Capture the cell that displays the provided text and extract its (X, Y) central coordinate. 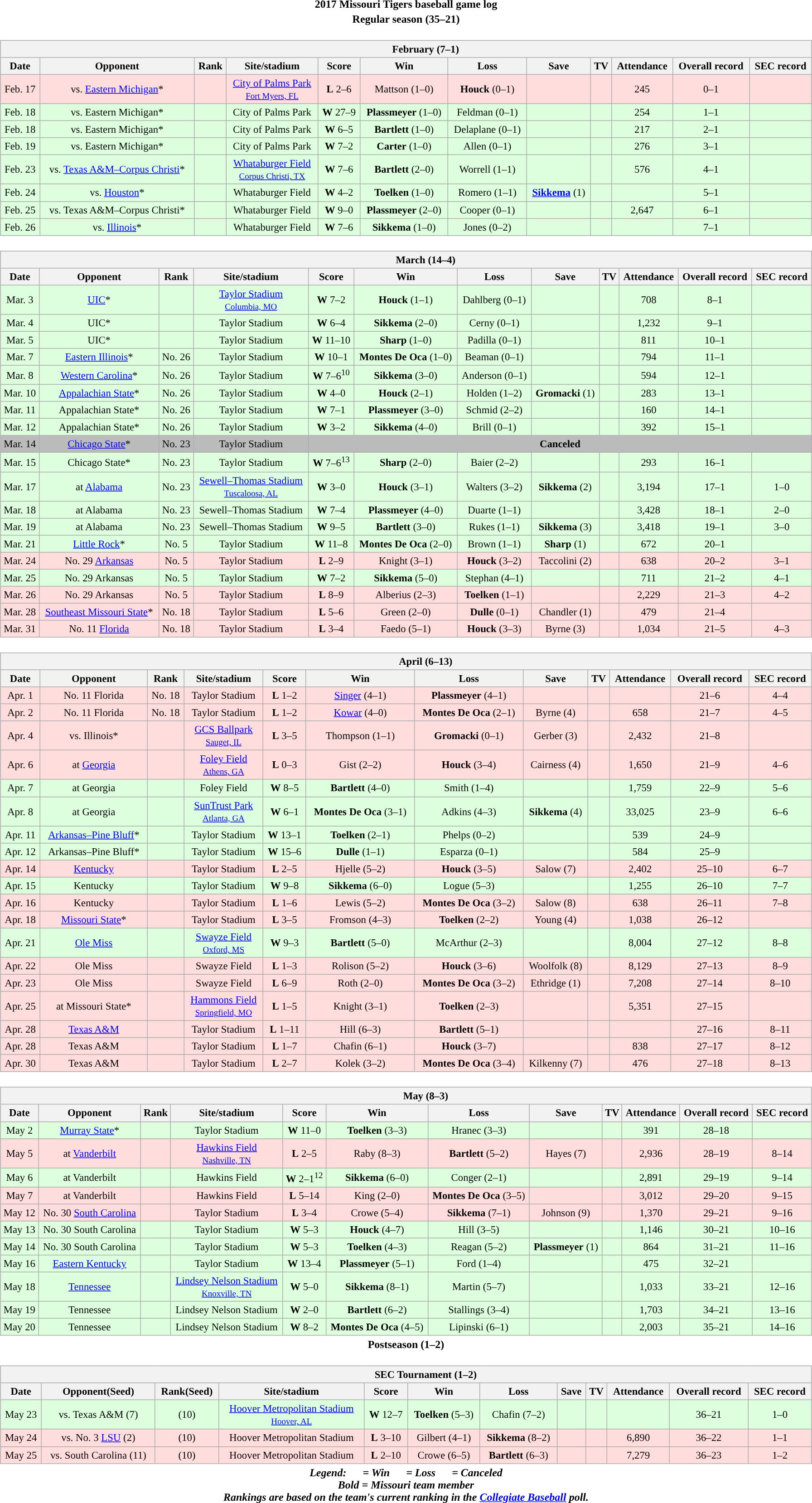
Carter (1–0) (404, 146)
Bartlett (1–0) (404, 130)
Toelken (2–3) (469, 1006)
Brill (0–1) (494, 427)
Feb. 25 (20, 210)
Cairness (4) (556, 765)
594 (649, 375)
Conger (2–1) (478, 1177)
29–20 (716, 1195)
L 2–9 (332, 561)
1,370 (651, 1213)
May 18 (19, 1287)
3,194 (649, 487)
584 (640, 851)
Rukes (1–1) (494, 527)
Sikkema (4) (556, 811)
W 6–5 (339, 130)
1,703 (651, 1310)
Whataburger FieldCorpus Christi, TX (272, 169)
Southeast Missouri State* (99, 612)
Byrne (3) (565, 629)
3,428 (649, 510)
6–6 (780, 811)
Toelken (3–3) (377, 1130)
4–5 (780, 713)
W 5–0 (304, 1287)
8–8 (780, 942)
L 3–10 (386, 1438)
W 7–1 (332, 410)
Montes De Oca (1–0) (406, 357)
May 12 (19, 1213)
Apr. 30 (20, 1063)
Houck (3–1) (406, 487)
Missouri State* (94, 920)
27–17 (710, 1046)
Feb. 19 (20, 146)
Brown (1–1) (494, 544)
16–1 (715, 462)
30–21 (716, 1230)
3,012 (651, 1195)
Plassmeyer (1–0) (404, 112)
Stallings (3–4) (478, 1310)
Plassmeyer (2–0) (404, 210)
Sharp (1–0) (406, 340)
11–1 (715, 357)
Fromson (4–3) (360, 920)
Toelken (5–3) (444, 1415)
8–13 (780, 1063)
W 7–613 (332, 462)
Swayze FieldOxford, MS (224, 942)
Martin (5–7) (478, 1287)
20–2 (715, 561)
672 (649, 544)
Holden (1–2) (494, 393)
Houck (3–4) (469, 765)
Mar. 15 (20, 462)
W 7–610 (332, 375)
W 3–2 (332, 427)
Montes De Oca (2–1) (469, 713)
W 13–1 (285, 835)
Kowar (4–0) (360, 713)
Sikkema (8–1) (377, 1287)
5–1 (710, 193)
Schmid (2–2) (494, 410)
W 15–6 (285, 851)
Ethridge (1) (556, 983)
8–10 (780, 983)
Montes De Oca (2–0) (406, 544)
Padilla (0–1) (494, 340)
27–15 (710, 1006)
Bartlett (5–1) (469, 1029)
2,891 (651, 1177)
May 13 (19, 1230)
1–2 (780, 1455)
May (8–3) (406, 1096)
7–7 (780, 885)
Apr. 25 (20, 1006)
Opponent(Seed) (99, 1392)
392 (649, 427)
5,351 (640, 1006)
Taylor StadiumColumbia, MO (251, 300)
L 1–11 (285, 1029)
Gist (2–2) (360, 765)
Sikkema (2) (565, 487)
Plassmeyer (4–1) (469, 696)
Rank(Seed) (187, 1392)
24–9 (710, 835)
McArthur (2–3) (469, 942)
29–19 (716, 1177)
Mar. 10 (20, 393)
Houck (3–3) (494, 629)
27–16 (710, 1029)
Toelken (2–1) (360, 835)
3–0 (782, 527)
Lewis (5–2) (360, 903)
Walters (3–2) (494, 487)
Hammons FieldSpringfield, MO (224, 1006)
Baier (2–2) (494, 462)
Toelken (1–0) (404, 193)
23–9 (710, 811)
at Missouri State* (94, 1006)
Houck (3–2) (494, 561)
W 7–4 (332, 510)
Foley FieldAthens, GA (224, 765)
Lindsey Nelson StadiumKnoxville, TN (227, 1287)
Worrell (1–1) (487, 169)
7,208 (640, 983)
Woolfolk (8) (556, 966)
Apr. 16 (20, 903)
GCS BallparkSauget, IL (224, 736)
Allen (0–1) (487, 146)
Hranec (3–3) (478, 1130)
1,232 (649, 323)
9–15 (782, 1195)
Hayes (7) (566, 1154)
Eastern Kentucky (90, 1264)
27–13 (710, 966)
21–7 (710, 713)
476 (640, 1063)
13–1 (715, 393)
9–14 (782, 1177)
Chandler (1) (565, 612)
Dulle (0–1) (494, 612)
9–1 (715, 323)
Mar. 5 (20, 340)
2,003 (651, 1327)
Murray State* (90, 1130)
21–5 (715, 629)
21–8 (710, 736)
4–3 (782, 629)
8–1 (715, 300)
May 16 (19, 1264)
276 (642, 146)
8–14 (782, 1154)
26–10 (710, 885)
Chafin (7–2) (518, 1415)
W 4–0 (332, 393)
Plassmeyer (5–1) (377, 1264)
Lipinski (6–1) (478, 1327)
L 0–3 (285, 765)
W 9–5 (332, 527)
L 2–7 (285, 1063)
Apr. 6 (20, 765)
Gilbert (4–1) (444, 1438)
2,229 (649, 595)
Feldman (0–1) (487, 112)
City of Palms ParkFort Myers, FL (272, 89)
Eastern Illinois* (99, 357)
21–9 (710, 765)
Bartlett (2–0) (404, 169)
L 5–14 (304, 1195)
Apr. 1 (20, 696)
vs. Houston* (117, 193)
5–6 (780, 788)
May 19 (19, 1310)
Hill (3–5) (478, 1230)
Plassmeyer (4–0) (406, 510)
4–2 (782, 595)
Mar. 28 (20, 612)
Sikkema (2–0) (406, 323)
W 12–7 (386, 1415)
March (14–4) (406, 260)
Apr. 14 (20, 869)
Mar. 8 (20, 375)
864 (651, 1247)
Mattson (1–0) (404, 89)
8–11 (780, 1029)
L 1–7 (285, 1046)
Toelken (4–3) (377, 1247)
31–21 (716, 1247)
Cooper (0–1) (487, 210)
Bartlett (5–2) (478, 1154)
8,004 (640, 942)
6–1 (710, 210)
Dahlberg (0–1) (494, 300)
Mar. 14 (20, 444)
Romero (1–1) (487, 193)
27–18 (710, 1063)
W 4–2 (339, 193)
Sikkema (3) (565, 527)
711 (649, 578)
Canceled (560, 444)
Alberius (2–3) (406, 595)
25–9 (710, 851)
Crowe (5–4) (377, 1213)
26–12 (710, 920)
Montes De Oca (4–5) (377, 1327)
vs. No. 3 LSU (2) (99, 1438)
February (7–1) (406, 49)
May 7 (19, 1195)
1,034 (649, 629)
Adkins (4–3) (469, 811)
Houck (0–1) (487, 89)
W 9–0 (339, 210)
2,936 (651, 1154)
Cerny (0–1) (494, 323)
7–8 (780, 903)
9–16 (782, 1213)
12–16 (782, 1287)
Apr. 8 (20, 811)
May 25 (21, 1455)
1,255 (640, 885)
22–9 (710, 788)
W 2–0 (304, 1310)
Mar. 26 (20, 595)
Montes De Oca (3–5) (478, 1195)
32–21 (716, 1264)
Mar. 24 (20, 561)
14–1 (715, 410)
Bartlett (3–0) (406, 527)
811 (649, 340)
Gromacki (0–1) (469, 736)
W 9–3 (285, 942)
Delaplane (0–1) (487, 130)
245 (642, 89)
Houck (4–7) (377, 1230)
L 1–6 (285, 903)
539 (640, 835)
Apr. 15 (20, 885)
Foley Field (224, 788)
576 (642, 169)
28–19 (716, 1154)
Apr. 23 (20, 983)
Bartlett (5–0) (360, 942)
Roth (2–0) (360, 983)
28–18 (716, 1130)
1,033 (651, 1287)
Apr. 21 (20, 942)
SEC Tournament (1–2) (406, 1375)
254 (642, 112)
Mar. 18 (20, 510)
Apr. 2 (20, 713)
Feb. 26 (20, 227)
May 20 (19, 1327)
21–6 (710, 696)
Kilkenny (7) (556, 1063)
Montes De Oca (3–4) (469, 1063)
475 (651, 1264)
1,146 (651, 1230)
1,038 (640, 920)
27–14 (710, 983)
3,418 (649, 527)
Apr. 22 (20, 966)
708 (649, 300)
Mar. 12 (20, 427)
W 11–0 (304, 1130)
10–16 (782, 1230)
Raby (8–3) (377, 1154)
Hoover Metropolitan StadiumHoover, AL (292, 1415)
217 (642, 130)
Feb. 17 (20, 89)
Sikkema (8–2) (518, 1438)
May 14 (19, 1247)
vs. South Carolina (11) (99, 1455)
10–1 (715, 340)
Houck (3–5) (469, 869)
27–12 (710, 942)
8,129 (640, 966)
Smith (1–4) (469, 788)
Apr. 11 (20, 835)
Salow (8) (556, 903)
Hill (6–3) (360, 1029)
26–11 (710, 903)
Western Carolina* (99, 375)
Sikkema (3–0) (406, 375)
Chafin (6–1) (360, 1046)
36–22 (709, 1438)
36–21 (709, 1415)
33–21 (716, 1287)
Mar. 19 (20, 527)
W 9–8 (285, 885)
6,890 (638, 1438)
Gerber (3) (556, 736)
Mar. 4 (20, 323)
Faedo (5–1) (406, 629)
Sewell–Thomas StadiumTuscaloosa, AL (251, 487)
Anderson (0–1) (494, 375)
12–1 (715, 375)
Houck (3–6) (469, 966)
L 2–10 (386, 1455)
W 3–0 (332, 487)
8–9 (780, 966)
391 (651, 1130)
25–10 (710, 869)
Plassmeyer (3–0) (406, 410)
1,759 (640, 788)
Mar. 31 (20, 629)
Esparza (0–1) (469, 851)
Beaman (0–1) (494, 357)
Reagan (5–2) (478, 1247)
2–0 (782, 510)
Plassmeyer (1) (566, 1247)
L 5–6 (332, 612)
838 (640, 1046)
2,402 (640, 869)
18–1 (715, 510)
Apr. 7 (20, 788)
Mar. 3 (20, 300)
Johnson (9) (566, 1213)
283 (649, 393)
7–1 (710, 227)
Sharp (2–0) (406, 462)
658 (640, 713)
6–7 (780, 869)
Jones (0–2) (487, 227)
Sikkema (1–0) (404, 227)
Logue (5–3) (469, 885)
Kolek (3–2) (360, 1063)
Mar. 25 (20, 578)
Mar. 11 (20, 410)
Apr. 18 (20, 920)
Dulle (1–1) (360, 851)
Houck (2–1) (406, 393)
Houck (3–7) (469, 1046)
L 8–9 (332, 595)
Stephan (4–1) (494, 578)
May 6 (19, 1177)
13–16 (782, 1310)
W 10–1 (332, 357)
794 (649, 357)
17–1 (715, 487)
W 13–4 (304, 1264)
L 6–9 (285, 983)
21–3 (715, 595)
Sikkema (1) (559, 193)
Byrne (4) (556, 713)
20–1 (715, 544)
Green (2–0) (406, 612)
34–21 (716, 1310)
Mar. 7 (20, 357)
Toelken (1–1) (494, 595)
7,279 (638, 1455)
4–6 (780, 765)
Phelps (0–2) (469, 835)
Mar. 21 (20, 544)
Thompson (1–1) (360, 736)
36–23 (709, 1455)
King (2–0) (377, 1195)
May 5 (19, 1154)
vs. Texas A&M (7) (99, 1415)
21–2 (715, 578)
15–1 (715, 427)
479 (649, 612)
Hawkins FieldNashville, TN (227, 1154)
May 23 (21, 1415)
Sharp (1) (565, 544)
Young (4) (556, 920)
W 8–2 (304, 1327)
L 1–3 (285, 966)
Gromacki (1) (565, 393)
W 6–4 (332, 323)
Bartlett (6–3) (518, 1455)
W 2–112 (304, 1177)
Sikkema (7–1) (478, 1213)
160 (649, 410)
May 2 (19, 1130)
Toelken (2–2) (469, 920)
2–1 (710, 130)
0–1 (710, 89)
W 27–9 (339, 112)
35–21 (716, 1327)
Salow (7) (556, 869)
Houck (1–1) (406, 300)
2,647 (642, 210)
L 1–5 (285, 1006)
May 24 (21, 1438)
Feb. 24 (20, 193)
Crowe (6–5) (444, 1455)
29–21 (716, 1213)
Rolison (5–2) (360, 966)
Montes De Oca (3–1) (360, 811)
Duarte (1–1) (494, 510)
Bartlett (6–2) (377, 1310)
Sikkema (5–0) (406, 578)
293 (649, 462)
W 11–10 (332, 340)
8–12 (780, 1046)
19–1 (715, 527)
L 2–6 (339, 89)
Little Rock* (99, 544)
Ford (1–4) (478, 1264)
W 11–8 (332, 544)
2,432 (640, 736)
April (6–13) (406, 662)
Bartlett (4–0) (360, 788)
21–4 (715, 612)
Sikkema (4–0) (406, 427)
11–16 (782, 1247)
Taccolini (2) (565, 561)
W 8–5 (285, 788)
33,025 (640, 811)
Hjelle (5–2) (360, 869)
1,650 (640, 765)
SunTrust ParkAtlanta, GA (224, 811)
14–16 (782, 1327)
Singer (4–1) (360, 696)
Mar. 17 (20, 487)
Apr. 4 (20, 736)
4–4 (780, 696)
W 6–1 (285, 811)
Feb. 23 (20, 169)
Apr. 12 (20, 851)
